Return the [x, y] coordinate for the center point of the cell that contains the specified text.  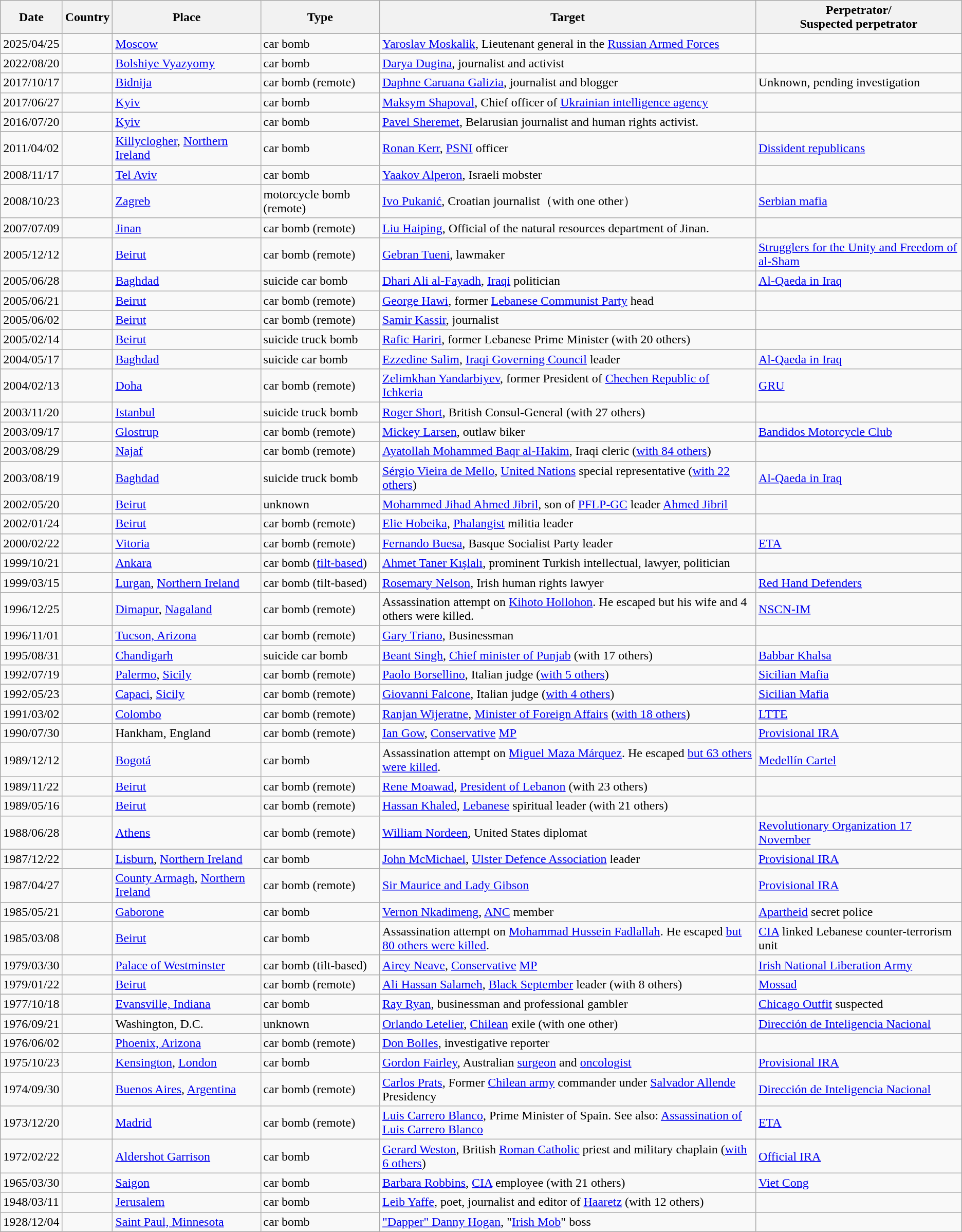
Jinan [187, 228]
2008/11/17 [31, 175]
George Hawi, former Lebanese Communist Party head [567, 301]
Liu Haiping, Official of the natural resources department of Jinan. [567, 228]
Perpetrator/Suspected perpetrator [858, 17]
2005/12/12 [31, 254]
1976/06/02 [31, 1043]
LTTE [858, 714]
Gaborone [187, 912]
Bidnija [187, 83]
1985/05/21 [31, 912]
1976/09/21 [31, 1023]
Unknown, pending investigation [858, 83]
Ankara [187, 563]
Doha [187, 385]
Palermo, Sicily [187, 675]
Capaci, Sicily [187, 694]
1973/12/20 [31, 1123]
2017/06/27 [31, 102]
motorcycle bomb (remote) [320, 201]
1965/03/30 [31, 1183]
Barbara Robbins, CIA employee (with 21 others) [567, 1183]
Paolo Borsellino, Italian judge (with 5 others) [567, 675]
2008/10/23 [31, 201]
Ray Ryan, businessman and professional gambler [567, 1004]
2003/09/17 [31, 432]
Ayatollah Mohammed Baqr al-Hakim, Iraqi cleric (with 84 others) [567, 451]
1989/11/22 [31, 786]
Tucson, Arizona [187, 635]
2022/08/20 [31, 63]
Chandigarh [187, 655]
1996/12/25 [31, 609]
2003/11/20 [31, 412]
Saigon [187, 1183]
Don Bolles, investigative reporter [567, 1043]
Moscow [187, 44]
Medellín Cartel [858, 760]
2000/02/22 [31, 543]
Gebran Tueni, lawmaker [567, 254]
Madrid [187, 1123]
Ahmet Taner Kışlalı, prominent Turkish intellectual, lawyer, politician [567, 563]
1988/06/28 [31, 833]
Maksym Shapoval, Chief officer of Ukrainian intelligence agency [567, 102]
2025/04/25 [31, 44]
County Armagh, Northern Ireland [187, 885]
2004/02/13 [31, 385]
Type [320, 17]
Carlos Prats, Former Chilean army commander under Salvador Allende Presidency [567, 1090]
1989/05/16 [31, 806]
Orlando Letelier, Chilean exile (with one other) [567, 1023]
1979/01/22 [31, 984]
Elie Hobeika, Phalangist militia leader [567, 524]
Tel Aviv [187, 175]
Colombo [187, 714]
Lisburn, Northern Ireland [187, 859]
Target [567, 17]
Sérgio Vieira de Mello, United Nations special representative (with 22 others) [567, 478]
2002/05/20 [31, 504]
2003/08/19 [31, 478]
Rafic Hariri, former Lebanese Prime Minister (with 20 others) [567, 340]
Athens [187, 833]
2002/01/24 [31, 524]
Ali Hassan Salameh, Black September leader (with 8 others) [567, 984]
GRU [858, 385]
Hankham, England [187, 733]
Rene Moawad, President of Lebanon (with 23 others) [567, 786]
1990/07/30 [31, 733]
Apartheid secret police [858, 912]
Bogotá [187, 760]
2011/04/02 [31, 148]
"Dapper" Danny Hogan, "Irish Mob" boss [567, 1222]
Official IRA [858, 1156]
Vitoria [187, 543]
1975/10/23 [31, 1063]
2005/06/02 [31, 320]
Pavel Sheremet, Belarusian journalist and human rights activist. [567, 122]
Gary Triano, Businessman [567, 635]
Aldershot Garrison [187, 1156]
Fernando Buesa, Basque Socialist Party leader [567, 543]
2005/02/14 [31, 340]
1991/03/02 [31, 714]
Country [87, 17]
Darya Dugina, journalist and activist [567, 63]
1996/11/01 [31, 635]
1972/02/22 [31, 1156]
Assassination attempt on Kihoto Hollohon. He escaped but his wife and 4 others were killed. [567, 609]
1987/12/22 [31, 859]
1992/05/23 [31, 694]
John McMichael, Ulster Defence Association leader [567, 859]
Bolshiye Vyazyomy [187, 63]
Lurgan, Northern Ireland [187, 582]
Yaakov Alperon, Israeli mobster [567, 175]
Ronan Kerr, PSNI officer [567, 148]
Daphne Caruana Galizia, journalist and blogger [567, 83]
Palace of Westminster [187, 965]
Saint Paul, Minnesota [187, 1222]
1928/12/04 [31, 1222]
Yaroslav Moskalik, Lieutenant general in the Russian Armed Forces [567, 44]
Rosemary Nelson, Irish human rights lawyer [567, 582]
Vernon Nkadimeng, ANC member [567, 912]
Leib Yaffe, poet, journalist and editor of Haaretz (with 12 others) [567, 1202]
1979/03/30 [31, 965]
Mohammed Jihad Ahmed Jibril, son of PFLP-GC leader Ahmed Jibril [567, 504]
Istanbul [187, 412]
2017/10/17 [31, 83]
Zagreb [187, 201]
Bandidos Motorcycle Club [858, 432]
Hassan Khaled, Lebanese spiritual leader (with 21 others) [567, 806]
Gerard Weston, British Roman Catholic priest and military chaplain (with 6 others) [567, 1156]
Strugglers for the Unity and Freedom of al-Sham [858, 254]
2016/07/20 [31, 122]
Dimapur, Nagaland [187, 609]
Dissident republicans [858, 148]
Zelimkhan Yandarbiyev, former President of Chechen Republic of Ichkeria [567, 385]
1948/03/11 [31, 1202]
Sir Maurice and Lady Gibson [567, 885]
Jerusalem [187, 1202]
Babbar Khalsa [858, 655]
Viet Cong [858, 1183]
Najaf [187, 451]
Giovanni Falcone, Italian judge (with 4 others) [567, 694]
2007/07/09 [31, 228]
2005/06/21 [31, 301]
Buenos Aires, Argentina [187, 1090]
Roger Short, British Consul-General (with 27 others) [567, 412]
Red Hand Defenders [858, 582]
Mickey Larsen, outlaw biker [567, 432]
2005/06/28 [31, 281]
Ranjan Wijeratne, Minister of Foreign Affairs (with 18 others) [567, 714]
Glostrup [187, 432]
Chicago Outfit suspected [858, 1004]
1977/10/18 [31, 1004]
Place [187, 17]
Revolutionary Organization 17 November [858, 833]
1999/03/15 [31, 582]
Airey Neave, Conservative MP [567, 965]
1999/10/21 [31, 563]
1989/12/12 [31, 760]
Irish National Liberation Army [858, 965]
Assassination attempt on Mohammad Hussein Fadlallah. He escaped but 80 others were killed. [567, 939]
Kensington, London [187, 1063]
Beant Singh, Chief minister of Punjab (with 17 others) [567, 655]
1974/09/30 [31, 1090]
Assassination attempt on Miguel Maza Márquez. He escaped but 63 others were killed. [567, 760]
1995/08/31 [31, 655]
Luis Carrero Blanco, Prime Minister of Spain. See also: Assassination of Luis Carrero Blanco [567, 1123]
Killyclogher, Northern Ireland [187, 148]
2004/05/17 [31, 359]
Ivo Pukanić, Croatian journalist（with one other） [567, 201]
Date [31, 17]
Washington, D.C. [187, 1023]
1987/04/27 [31, 885]
NSCN-IM [858, 609]
1992/07/19 [31, 675]
CIA linked Lebanese counter-terrorism unit [858, 939]
Samir Kassir, journalist [567, 320]
Ian Gow, Conservative MP [567, 733]
1985/03/08 [31, 939]
Phoenix, Arizona [187, 1043]
Ezzedine Salim, Iraqi Governing Council leader [567, 359]
William Nordeen, United States diplomat [567, 833]
Evansville, Indiana [187, 1004]
Mossad [858, 984]
Dhari Ali al-Fayadh, Iraqi politician [567, 281]
Serbian mafia [858, 201]
Gordon Fairley, Australian surgeon and oncologist [567, 1063]
2003/08/29 [31, 451]
